Determine the [X, Y] coordinate at the center of the cell enclosing the given text.  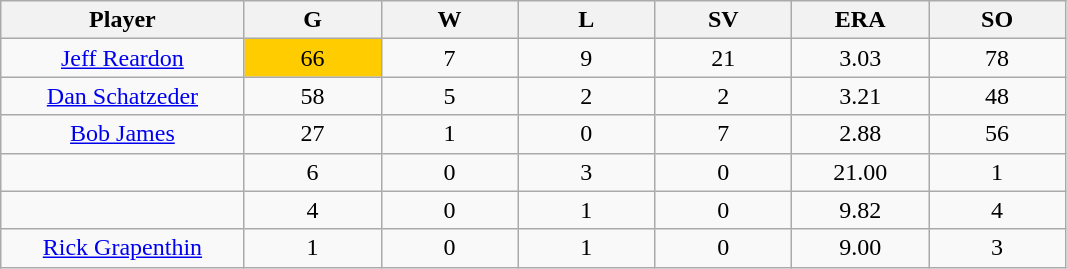
Rick Grapenthin [122, 248]
Bob James [122, 134]
L [586, 20]
21.00 [860, 172]
5 [450, 96]
58 [312, 96]
2.88 [860, 134]
Player [122, 20]
G [312, 20]
6 [312, 172]
SO [998, 20]
W [450, 20]
27 [312, 134]
Jeff Reardon [122, 58]
66 [312, 58]
9.00 [860, 248]
3.21 [860, 96]
9 [586, 58]
21 [724, 58]
9.82 [860, 210]
SV [724, 20]
3.03 [860, 58]
78 [998, 58]
ERA [860, 20]
56 [998, 134]
48 [998, 96]
Dan Schatzeder [122, 96]
